For the text-containing cell, return its midpoint in (X, Y) coordinate format. 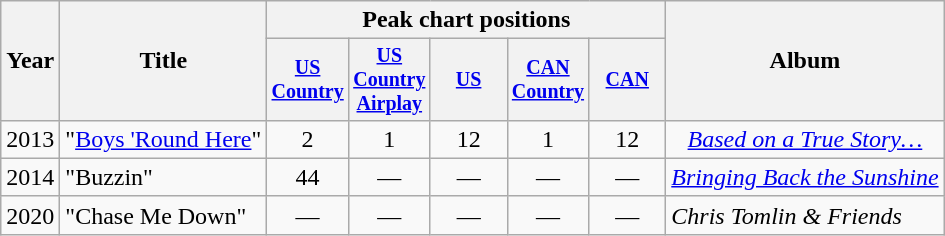
"Buzzin" (164, 177)
US (468, 80)
"Boys 'Round Here" (164, 139)
"Chase Me Down" (164, 215)
Peak chart positions (466, 20)
2 (308, 139)
Title (164, 61)
Based on a True Story… (805, 139)
44 (308, 177)
Chris Tomlin & Friends (805, 215)
2014 (30, 177)
CAN Country (548, 80)
Bringing Back the Sunshine (805, 177)
Album (805, 61)
US Country Airplay (389, 80)
2013 (30, 139)
CAN (628, 80)
US Country (308, 80)
2020 (30, 215)
Year (30, 61)
